Provide the [X, Y] coordinate of the cell's center where the given text is located.  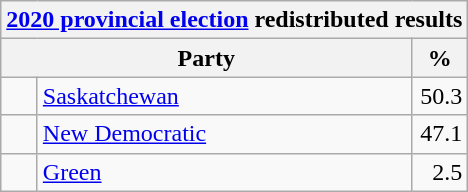
2.5 [440, 172]
Saskatchewan [224, 96]
50.3 [440, 96]
% [440, 58]
2020 provincial election redistributed results [234, 20]
New Democratic [224, 134]
Green [224, 172]
47.1 [440, 134]
Party [206, 58]
